For the text-containing cell, return its midpoint in (X, Y) coordinate format. 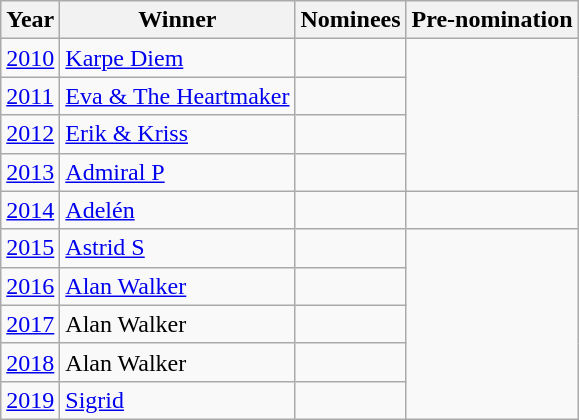
2018 (30, 362)
Karpe Diem (178, 58)
Pre-nomination (492, 20)
Eva & The Heartmaker (178, 96)
2019 (30, 400)
Adelén (178, 210)
2012 (30, 134)
Erik & Kriss (178, 134)
2013 (30, 172)
2014 (30, 210)
Astrid S (178, 248)
2016 (30, 286)
Sigrid (178, 400)
Winner (178, 20)
Admiral P (178, 172)
2015 (30, 248)
2017 (30, 324)
2011 (30, 96)
Year (30, 20)
Nominees (350, 20)
2010 (30, 58)
